Output the (X, Y) coordinate of the center of the cell containing the given text.  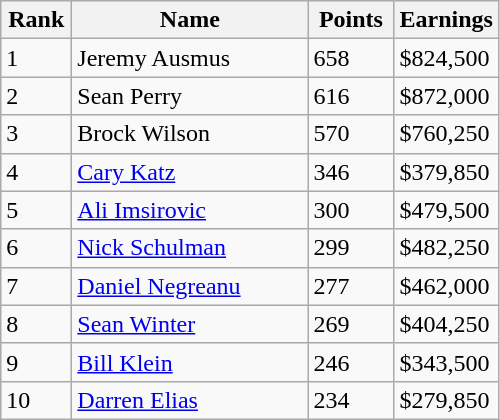
3 (36, 134)
658 (351, 58)
Cary Katz (190, 172)
$479,500 (446, 210)
234 (351, 400)
$343,500 (446, 362)
2 (36, 96)
10 (36, 400)
269 (351, 324)
$462,000 (446, 286)
$404,250 (446, 324)
299 (351, 248)
Brock Wilson (190, 134)
Bill Klein (190, 362)
Name (190, 20)
246 (351, 362)
8 (36, 324)
Ali Imsirovic (190, 210)
346 (351, 172)
$872,000 (446, 96)
$379,850 (446, 172)
5 (36, 210)
7 (36, 286)
1 (36, 58)
Sean Winter (190, 324)
277 (351, 286)
$824,500 (446, 58)
300 (351, 210)
Earnings (446, 20)
Daniel Negreanu (190, 286)
Points (351, 20)
6 (36, 248)
Nick Schulman (190, 248)
Sean Perry (190, 96)
9 (36, 362)
Rank (36, 20)
$482,250 (446, 248)
$760,250 (446, 134)
616 (351, 96)
570 (351, 134)
Jeremy Ausmus (190, 58)
$279,850 (446, 400)
Darren Elias (190, 400)
4 (36, 172)
